Find where the given text appears and provide that cell's center as (X, Y) coordinate. 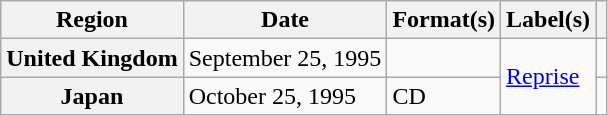
September 25, 1995 (285, 58)
CD (444, 96)
Region (92, 20)
Japan (92, 96)
Format(s) (444, 20)
October 25, 1995 (285, 96)
Date (285, 20)
Reprise (548, 77)
Label(s) (548, 20)
United Kingdom (92, 58)
